Detect which cell encompasses the target text, then output its [x, y] center coordinate. 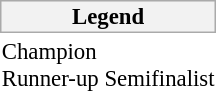
Legend [108, 16]
